Extract the (x, y) coordinate from the center of the cell holding the provided text.  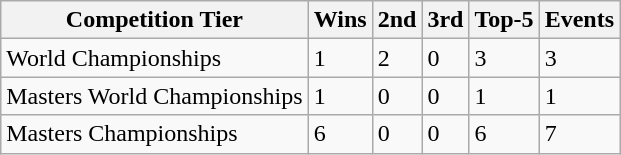
2 (397, 58)
World Championships (154, 58)
Top-5 (504, 20)
Wins (340, 20)
Competition Tier (154, 20)
Masters Championships (154, 134)
2nd (397, 20)
Events (579, 20)
Masters World Championships (154, 96)
3rd (446, 20)
7 (579, 134)
